Return [X, Y] of the center of cell containing provided text 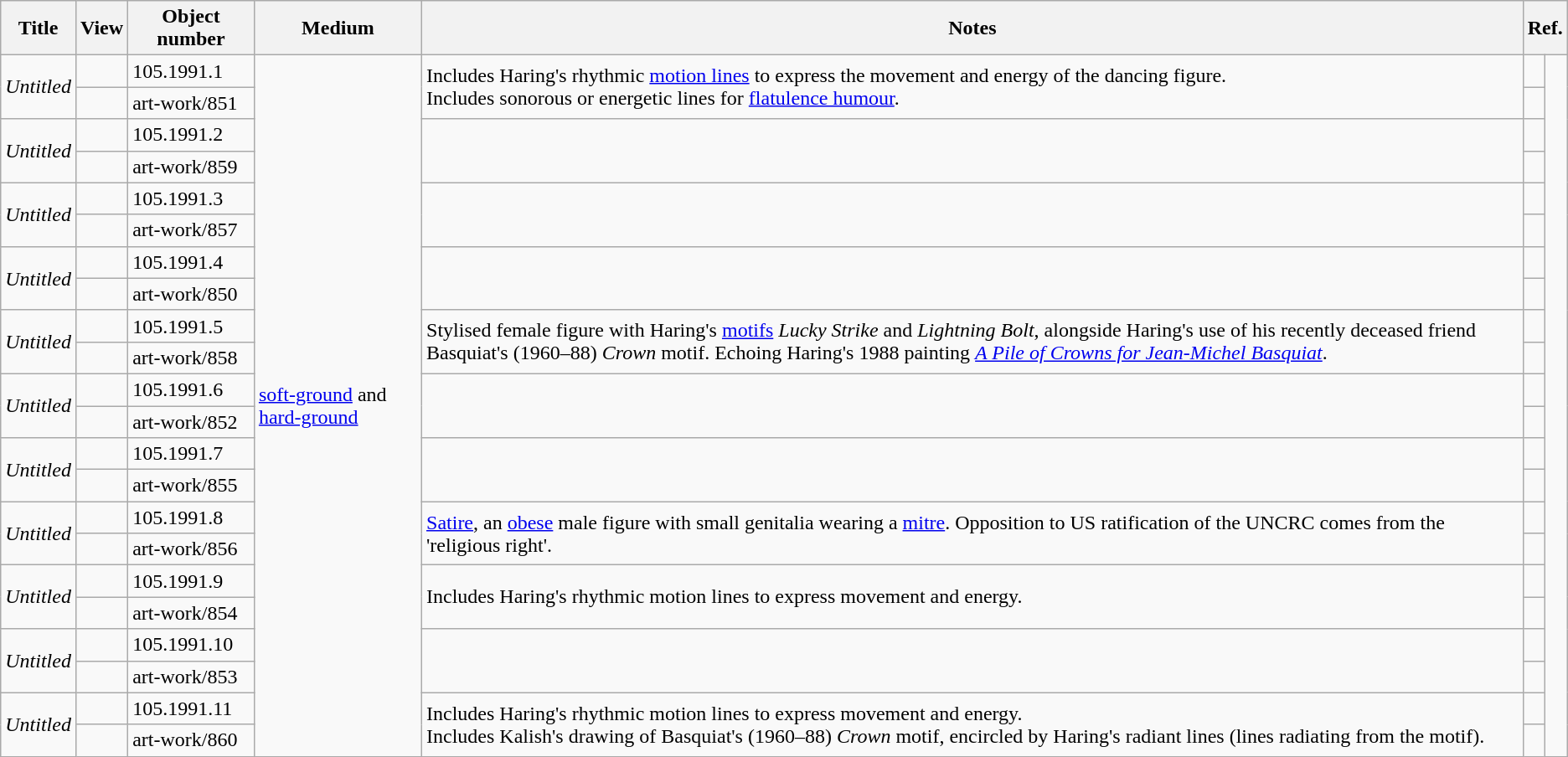
Notes [973, 28]
105.1991.1 [191, 71]
105.1991.4 [191, 262]
soft-ground and hard-ground [338, 405]
art-work/853 [191, 677]
105.1991.7 [191, 454]
105.1991.3 [191, 198]
art-work/860 [191, 740]
Ref. [1545, 28]
Satire, an obese male figure with small genitalia wearing a mitre. Opposition to US ratification of the UNCRC comes from the 'religious right'. [973, 533]
105.1991.9 [191, 581]
View [101, 28]
art-work/859 [191, 167]
Title [39, 28]
Medium [338, 28]
105.1991.6 [191, 389]
art-work/854 [191, 613]
105.1991.2 [191, 135]
Object number [191, 28]
art-work/855 [191, 486]
Includes Haring's rhythmic motion lines to express movement and energy. [973, 597]
art-work/850 [191, 294]
105.1991.11 [191, 708]
art-work/852 [191, 421]
art-work/857 [191, 230]
105.1991.10 [191, 645]
art-work/851 [191, 103]
105.1991.5 [191, 326]
art-work/858 [191, 358]
art-work/856 [191, 549]
105.1991.8 [191, 518]
